For the text-containing cell, return its midpoint in [X, Y] coordinate format. 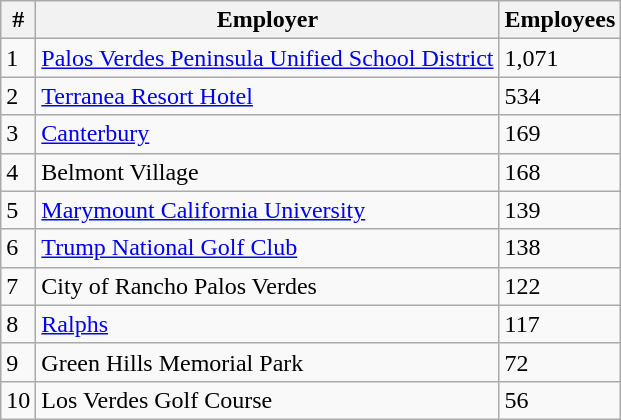
1,071 [560, 58]
Ralphs [268, 324]
56 [560, 400]
117 [560, 324]
2 [18, 96]
Marymount California University [268, 210]
3 [18, 134]
534 [560, 96]
# [18, 20]
Los Verdes Golf Course [268, 400]
169 [560, 134]
Terranea Resort Hotel [268, 96]
Employer [268, 20]
4 [18, 172]
Trump National Golf Club [268, 248]
Belmont Village [268, 172]
10 [18, 400]
72 [560, 362]
1 [18, 58]
Canterbury [268, 134]
City of Rancho Palos Verdes [268, 286]
5 [18, 210]
6 [18, 248]
Palos Verdes Peninsula Unified School District [268, 58]
7 [18, 286]
122 [560, 286]
139 [560, 210]
8 [18, 324]
9 [18, 362]
168 [560, 172]
Green Hills Memorial Park [268, 362]
138 [560, 248]
Employees [560, 20]
